From the cell containing the given text, extract its center point as (x, y) coordinate. 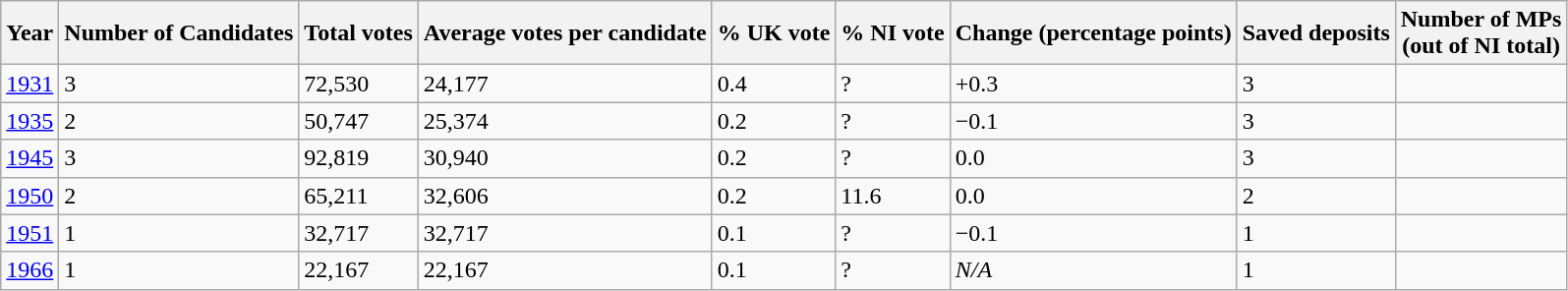
92,819 (359, 158)
N/A (1093, 270)
1935 (29, 121)
Number of MPs(out of NI total) (1481, 33)
1951 (29, 233)
11.6 (893, 196)
% UK vote (774, 33)
1950 (29, 196)
+0.3 (1093, 84)
65,211 (359, 196)
24,177 (564, 84)
Total votes (359, 33)
32,606 (564, 196)
1966 (29, 270)
25,374 (564, 121)
1945 (29, 158)
Number of Candidates (179, 33)
30,940 (564, 158)
% NI vote (893, 33)
Average votes per candidate (564, 33)
1931 (29, 84)
50,747 (359, 121)
72,530 (359, 84)
Saved deposits (1315, 33)
Change (percentage points) (1093, 33)
Year (29, 33)
0.4 (774, 84)
